Identify which cell holds the provided text, then report its (x, y) central coordinate. 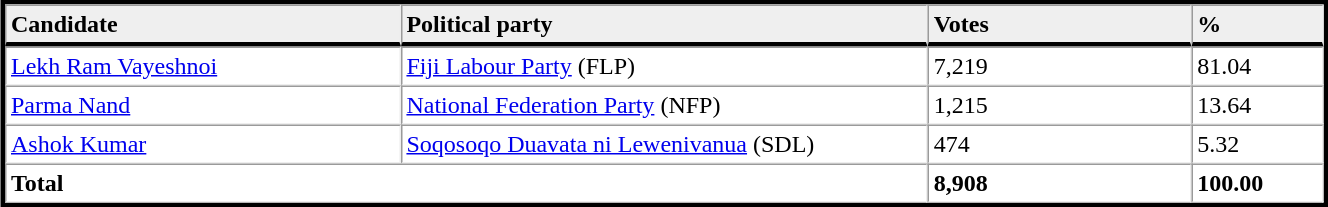
Candidate (202, 25)
% (1257, 25)
Ashok Kumar (202, 144)
Fiji Labour Party (FLP) (664, 66)
1,215 (1060, 106)
8,908 (1060, 184)
474 (1060, 144)
100.00 (1257, 184)
Political party (664, 25)
National Federation Party (NFP) (664, 106)
13.64 (1257, 106)
7,219 (1060, 66)
81.04 (1257, 66)
5.32 (1257, 144)
Parma Nand (202, 106)
Lekh Ram Vayeshnoi (202, 66)
Votes (1060, 25)
Total (466, 184)
Soqosoqo Duavata ni Lewenivanua (SDL) (664, 144)
